From the cell containing the given text, extract its center point as (X, Y) coordinate. 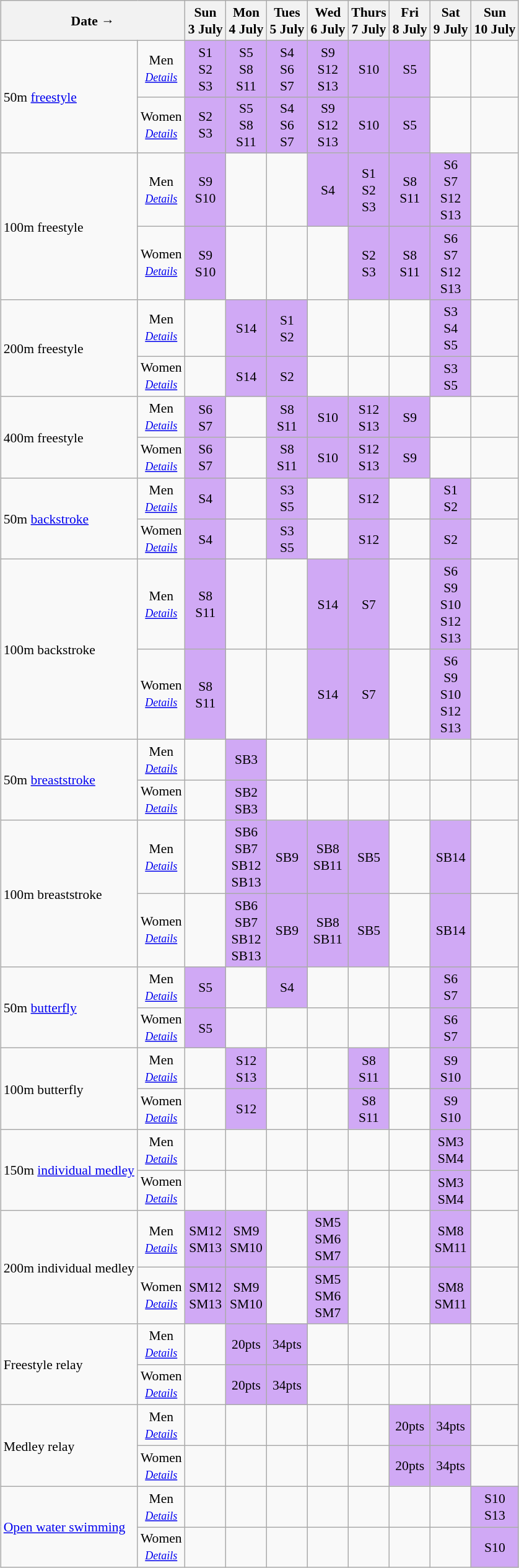
Wed6 July (328, 20)
400m freestyle (69, 437)
100m freestyle (69, 226)
Sat9 July (451, 20)
Sun3 July (206, 20)
Thurs7 July (369, 20)
100m breaststroke (69, 893)
Tues5 July (287, 20)
200m freestyle (69, 348)
200m individual medley (69, 1267)
S10S13 (495, 1507)
Date → (93, 20)
50m butterfly (69, 1007)
100m backstroke (69, 649)
50m breaststroke (69, 779)
50m backstroke (69, 518)
Open water swimming (69, 1526)
SB2SB3 (246, 800)
S3S4S5 (451, 327)
150m individual medley (69, 1170)
Fri8 July (410, 20)
100m butterfly (69, 1089)
Sun10 July (495, 20)
Mon4 July (246, 20)
SB3 (246, 760)
Medley relay (69, 1446)
50m freestyle (69, 97)
Freestyle relay (69, 1364)
